Search for the cell housing the specified text and yield its [X, Y] center coordinate. 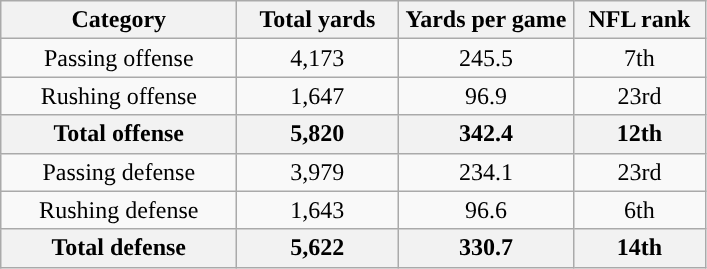
234.1 [486, 172]
3,979 [318, 172]
Category [119, 20]
Rushing defense [119, 210]
NFL rank [640, 20]
Yards per game [486, 20]
12th [640, 134]
96.9 [486, 96]
1,647 [318, 96]
Total offense [119, 134]
14th [640, 248]
342.4 [486, 134]
4,173 [318, 58]
Rushing offense [119, 96]
245.5 [486, 58]
5,820 [318, 134]
Passing offense [119, 58]
96.6 [486, 210]
6th [640, 210]
1,643 [318, 210]
Total yards [318, 20]
Total defense [119, 248]
7th [640, 58]
Passing defense [119, 172]
330.7 [486, 248]
5,622 [318, 248]
